Capture the cell that displays the provided text and extract its [X, Y] central coordinate. 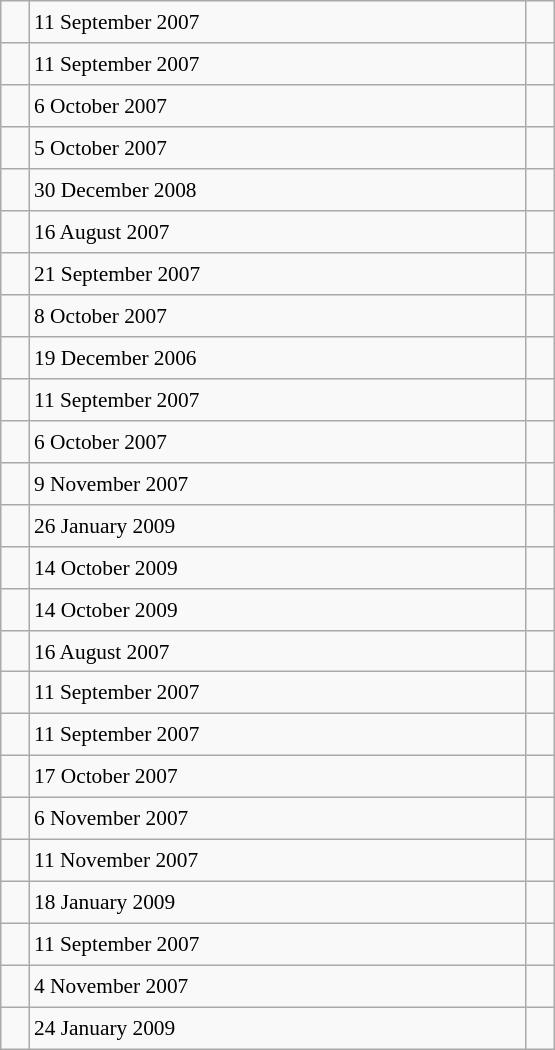
18 January 2009 [278, 903]
24 January 2009 [278, 1028]
21 September 2007 [278, 274]
6 November 2007 [278, 819]
8 October 2007 [278, 316]
9 November 2007 [278, 483]
17 October 2007 [278, 777]
11 November 2007 [278, 861]
19 December 2006 [278, 358]
26 January 2009 [278, 525]
5 October 2007 [278, 148]
4 November 2007 [278, 986]
30 December 2008 [278, 190]
